Search for the cell housing the specified text and yield its [X, Y] center coordinate. 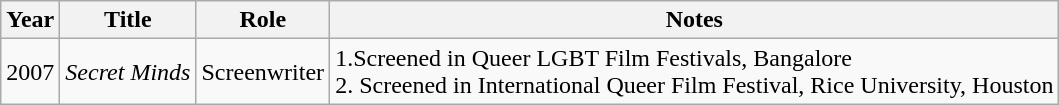
Secret Minds [128, 72]
1.Screened in Queer LGBT Film Festivals, Bangalore2. Screened in International Queer Film Festival, Rice University, Houston [694, 72]
Title [128, 20]
2007 [30, 72]
Notes [694, 20]
Year [30, 20]
Screenwriter [263, 72]
Role [263, 20]
